Capture the cell that displays the provided text and extract its (x, y) central coordinate. 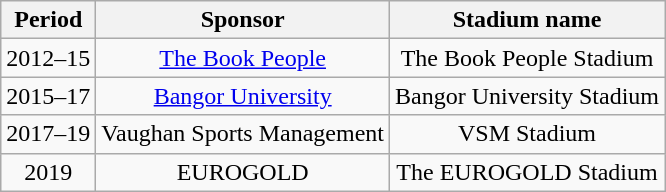
2019 (48, 172)
2015–17 (48, 96)
Bangor University (243, 96)
Vaughan Sports Management (243, 134)
VSM Stadium (526, 134)
Bangor University Stadium (526, 96)
2017–19 (48, 134)
The Book People (243, 58)
Stadium name (526, 20)
The EUROGOLD Stadium (526, 172)
Sponsor (243, 20)
The Book People Stadium (526, 58)
2012–15 (48, 58)
Period (48, 20)
EUROGOLD (243, 172)
